Search for the cell housing the specified text and yield its (X, Y) center coordinate. 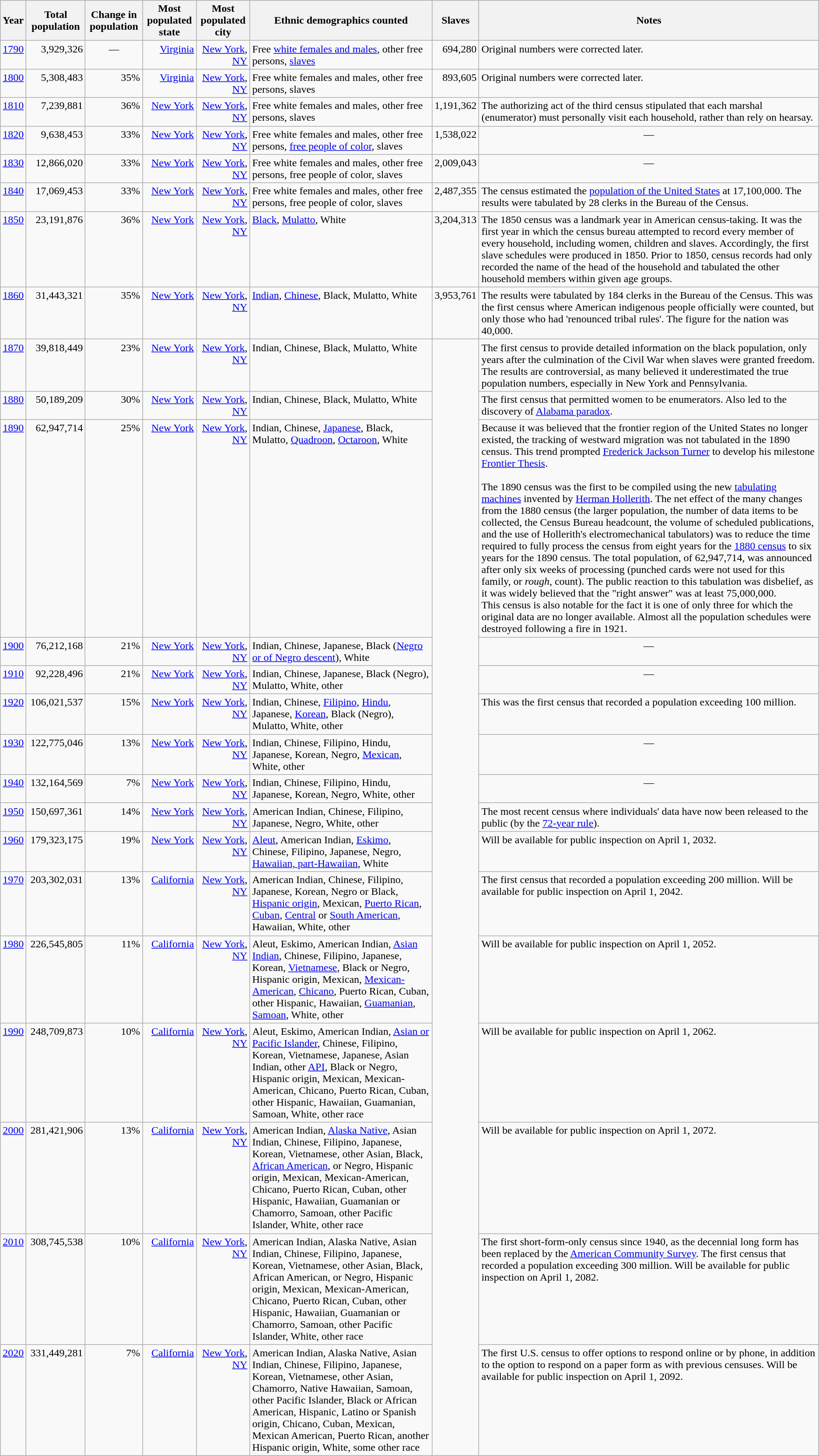
106,021,537 (56, 714)
23% (114, 365)
23,191,876 (56, 249)
1810 (13, 112)
1970 (13, 904)
12,866,020 (56, 169)
Indian, Chinese, Filipino, Hindu, Japanese, Korean, Negro, Mexican, White, other (341, 754)
2000 (13, 1178)
1,538,022 (456, 140)
62,947,714 (56, 528)
Indian, Chinese, Filipino, Hindu, Japanese, Korean, Black (Negro), Mulatto, White, other (341, 714)
3,953,761 (456, 313)
Will be available for public inspection on April 1, 2052. (649, 979)
1980 (13, 979)
Indian, Chinese, Japanese, Black (Negro), Mulatto, White, other (341, 680)
Most populated city (223, 21)
150,697,361 (56, 817)
2010 (13, 1289)
Indian, Chinese, Japanese, Black (Negro or of Negro descent), White (341, 651)
2,009,043 (456, 169)
179,323,175 (56, 852)
1940 (13, 789)
The first census that recorded a population exceeding 200 million. Will be available for public inspection on April 1, 2042. (649, 904)
17,069,453 (56, 197)
3,204,313 (456, 249)
1870 (13, 365)
The most recent census where individuals' data have now been released to the public (by the 72-year rule). (649, 817)
1900 (13, 651)
Year (13, 21)
7,239,881 (56, 112)
92,228,496 (56, 680)
The first census that permitted women to be enumerators. Also led to the discovery of Alabama paradox. (649, 405)
American Indian, Chinese, Filipino, Japanese, Negro, White, other (341, 817)
248,709,873 (56, 1072)
Notes (649, 21)
5,308,483 (56, 83)
1850 (13, 249)
14% (114, 817)
25% (114, 528)
Will be available for public inspection on April 1, 2032. (649, 852)
1,191,362 (456, 112)
203,302,031 (56, 904)
The census estimated the population of the United States at 17,100,000. The results were tabulated by 28 clerks in the Bureau of the Census. (649, 197)
1880 (13, 405)
50,189,209 (56, 405)
Total population (56, 21)
694,280 (456, 55)
Will be available for public inspection on April 1, 2062. (649, 1072)
1800 (13, 83)
39,818,449 (56, 365)
19% (114, 852)
1830 (13, 169)
11% (114, 979)
31,443,321 (56, 313)
15% (114, 714)
Black, Mulatto, White (341, 249)
132,164,569 (56, 789)
2020 (13, 1400)
Aleut, American Indian, Eskimo, Chinese, Filipino, Japanese, Negro, Hawaiian, part-Hawaiian, White (341, 852)
1910 (13, 680)
30% (114, 405)
1890 (13, 528)
1950 (13, 817)
Change in population (114, 21)
1930 (13, 754)
Most populated state (170, 21)
This was the first census that recorded a population exceeding 100 million. (649, 714)
76,212,168 (56, 651)
122,775,046 (56, 754)
308,745,538 (56, 1289)
1840 (13, 197)
331,449,281 (56, 1400)
281,421,906 (56, 1178)
1790 (13, 55)
9,638,453 (56, 140)
1920 (13, 714)
The authorizing act of the third census stipulated that each marshal (enumerator) must personally visit each household, rather than rely on hearsay. (649, 112)
Indian, Chinese, Filipino, Hindu, Japanese, Korean, Negro, White, other (341, 789)
3,929,326 (56, 55)
Slaves (456, 21)
1960 (13, 852)
1860 (13, 313)
893,605 (456, 83)
Ethnic demographics counted (341, 21)
1990 (13, 1072)
2,487,355 (456, 197)
226,545,805 (56, 979)
Indian, Chinese, Japanese, Black, Mulatto, Quadroon, Octaroon, White (341, 528)
Will be available for public inspection on April 1, 2072. (649, 1178)
1820 (13, 140)
